Scan for the cell matching the given text and deliver its (x, y) coordinate at center. 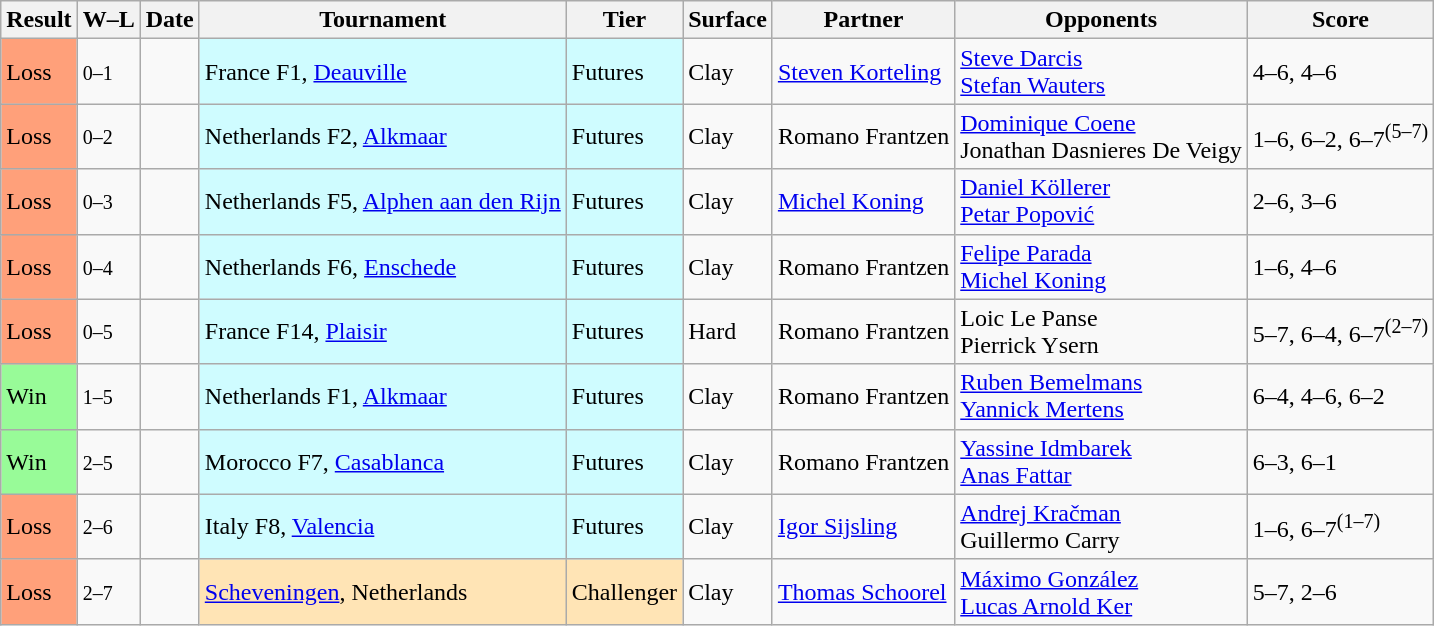
1–6, 6–7(1–7) (1340, 526)
Result (39, 20)
Steve Darcis Stefan Wauters (1102, 72)
Surface (728, 20)
0–2 (108, 136)
4–6, 4–6 (1340, 72)
6–4, 4–6, 6–2 (1340, 396)
1–6, 4–6 (1340, 266)
1–5 (108, 396)
Netherlands F1, Alkmaar (382, 396)
Italy F8, Valencia (382, 526)
2–6, 3–6 (1340, 202)
5–7, 6–4, 6–7(2–7) (1340, 332)
Date (170, 20)
Loic Le Panse Pierrick Ysern (1102, 332)
2–6 (108, 526)
6–3, 6–1 (1340, 462)
Netherlands F5, Alphen aan den Rijn (382, 202)
Challenger (624, 592)
5–7, 2–6 (1340, 592)
Hard (728, 332)
Dominique Coene Jonathan Dasnieres De Veigy (1102, 136)
1–6, 6–2, 6–7(5–7) (1340, 136)
0–4 (108, 266)
W–L (108, 20)
Partner (863, 20)
Ruben Bemelmans Yannick Mertens (1102, 396)
Score (1340, 20)
Netherlands F2, Alkmaar (382, 136)
Thomas Schoorel (863, 592)
Igor Sijsling (863, 526)
Tier (624, 20)
Felipe Parada Michel Koning (1102, 266)
France F14, Plaisir (382, 332)
Morocco F7, Casablanca (382, 462)
Steven Korteling (863, 72)
Netherlands F6, Enschede (382, 266)
Scheveningen, Netherlands (382, 592)
0–1 (108, 72)
0–3 (108, 202)
2–7 (108, 592)
Daniel Köllerer Petar Popović (1102, 202)
0–5 (108, 332)
Michel Koning (863, 202)
Tournament (382, 20)
France F1, Deauville (382, 72)
Andrej Kračman Guillermo Carry (1102, 526)
Máximo González Lucas Arnold Ker (1102, 592)
Yassine Idmbarek Anas Fattar (1102, 462)
2–5 (108, 462)
Opponents (1102, 20)
